Return the [X, Y] coordinate for the center point of the cell that contains the specified text.  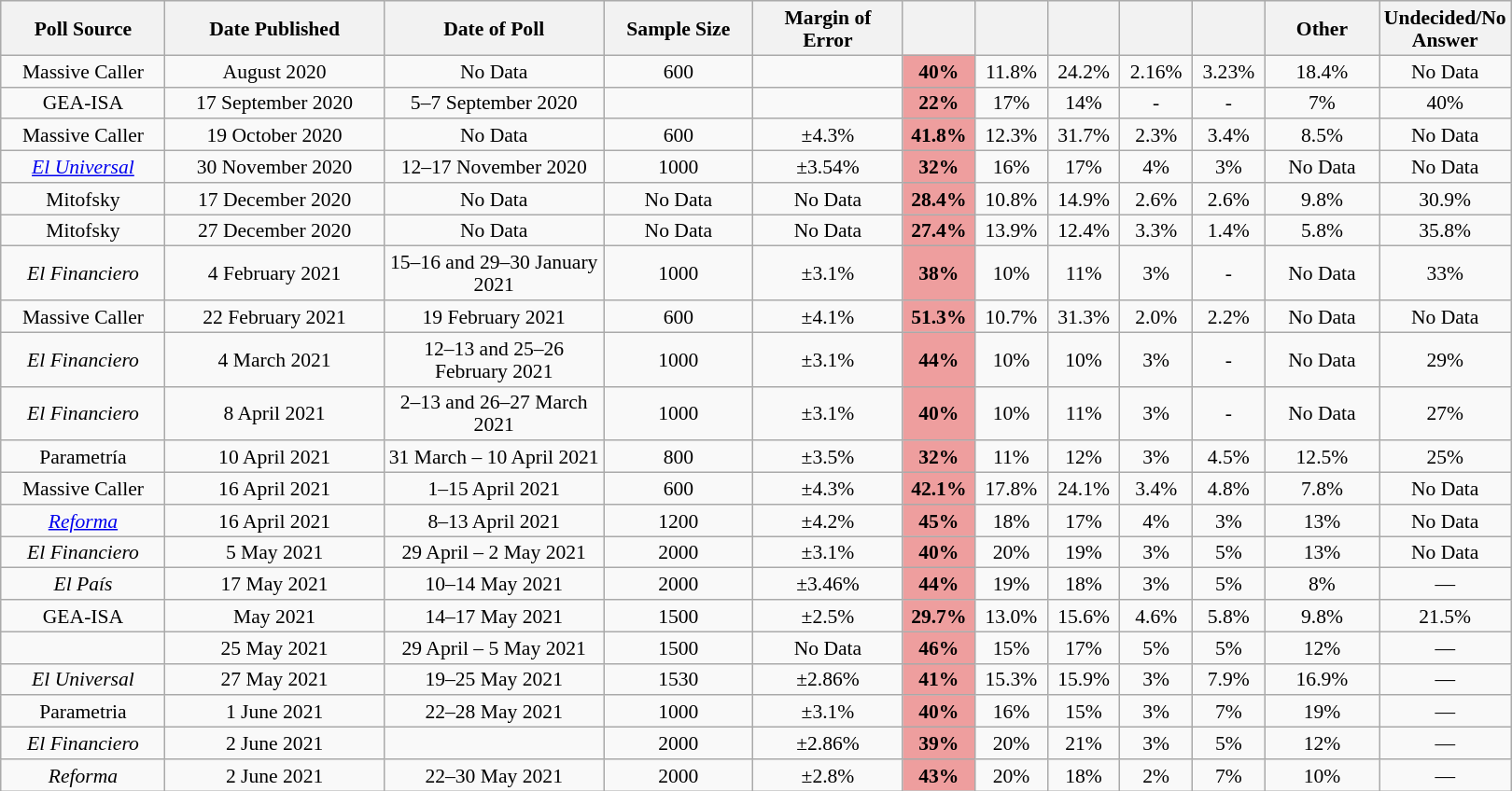
4 March 2021 [274, 359]
4.8% [1229, 488]
31.3% [1084, 316]
30 November 2020 [274, 166]
18.4% [1322, 71]
13.9% [1012, 230]
1.4% [1229, 230]
4.5% [1229, 456]
19–25 May 2021 [495, 679]
25% [1445, 456]
21% [1084, 742]
14–17 May 2021 [495, 616]
El País [82, 584]
8.5% [1322, 134]
29% [1445, 359]
800 [679, 456]
5 May 2021 [274, 551]
16.9% [1322, 679]
±3.54% [828, 166]
43% [939, 774]
2.2% [1229, 316]
12–13 and 25–26 February 2021 [495, 359]
15.6% [1084, 616]
Date Published [274, 28]
3.3% [1156, 230]
51.3% [939, 316]
27% [1445, 413]
45% [939, 520]
May 2021 [274, 616]
10.8% [1012, 198]
10.7% [1012, 316]
30.9% [1445, 198]
22–30 May 2021 [495, 774]
Margin of Error [828, 28]
12–17 November 2020 [495, 166]
17 May 2021 [274, 584]
15.9% [1084, 679]
22% [939, 103]
11.8% [1012, 71]
38% [939, 273]
31 March – 10 April 2021 [495, 456]
17 December 2020 [274, 198]
7.8% [1322, 488]
10 April 2021 [274, 456]
15.3% [1012, 679]
1–15 April 2021 [495, 488]
Other [1322, 28]
22 February 2021 [274, 316]
27.4% [939, 230]
±4.2% [828, 520]
4.6% [1156, 616]
12.4% [1084, 230]
7.9% [1229, 679]
27 May 2021 [274, 679]
12.3% [1012, 134]
28.4% [939, 198]
8–13 April 2021 [495, 520]
2% [1156, 774]
4 February 2021 [274, 273]
29 April – 2 May 2021 [495, 551]
39% [939, 742]
41% [939, 679]
41.8% [939, 134]
27 December 2020 [274, 230]
2–13 and 26–27 March 2021 [495, 413]
33% [1445, 273]
1530 [679, 679]
Poll Source [82, 28]
13.0% [1012, 616]
±2.5% [828, 616]
25 May 2021 [274, 647]
Parametría [82, 456]
42.1% [939, 488]
5–7 September 2020 [495, 103]
29.7% [939, 616]
Undecided/No Answer [1445, 28]
2.0% [1156, 316]
15–16 and 29–30 January 2021 [495, 273]
17.8% [1012, 488]
29 April – 5 May 2021 [495, 647]
19 October 2020 [274, 134]
2.3% [1156, 134]
August 2020 [274, 71]
8% [1322, 584]
14.9% [1084, 198]
Date of Poll [495, 28]
10–14 May 2021 [495, 584]
Parametria [82, 711]
21.5% [1445, 616]
19 February 2021 [495, 316]
±3.46% [828, 584]
1 June 2021 [274, 711]
17 September 2020 [274, 103]
24.1% [1084, 488]
±2.8% [828, 774]
35.8% [1445, 230]
±3.5% [828, 456]
14% [1084, 103]
3.23% [1229, 71]
8 April 2021 [274, 413]
22–28 May 2021 [495, 711]
24.2% [1084, 71]
31.7% [1084, 134]
2.16% [1156, 71]
12.5% [1322, 456]
Sample Size [679, 28]
1200 [679, 520]
46% [939, 647]
±4.1% [828, 316]
